Extract the [X, Y] coordinate from the center of the cell holding the provided text.  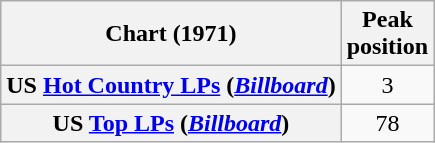
3 [387, 85]
78 [387, 123]
Chart (1971) [171, 34]
US Hot Country LPs (Billboard) [171, 85]
Peakposition [387, 34]
US Top LPs (Billboard) [171, 123]
